Determine the [x, y] coordinate at the center of the cell enclosing the given text.  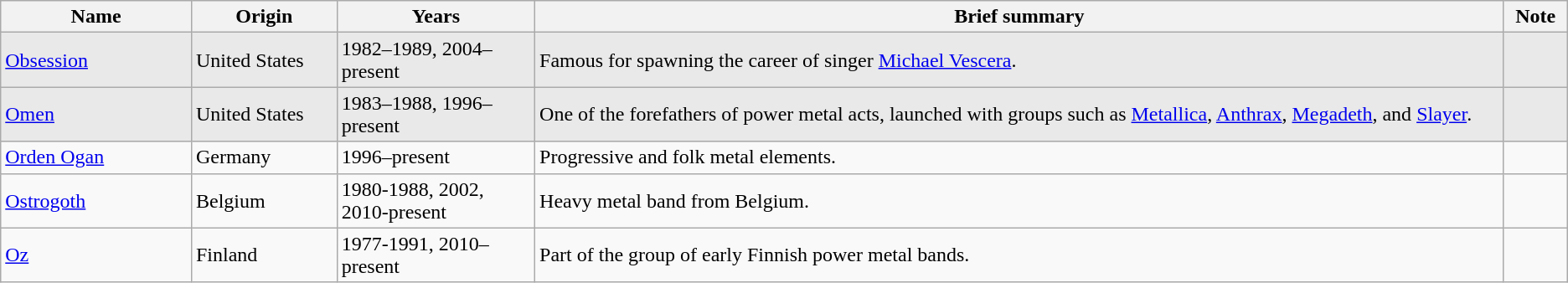
1977-1991, 2010–present [436, 255]
Famous for spawning the career of singer Michael Vescera. [1019, 60]
Progressive and folk metal elements. [1019, 157]
Orden Ogan [96, 157]
Name [96, 17]
Germany [264, 157]
1983–1988, 1996–present [436, 114]
Obsession [96, 60]
Oz [96, 255]
1996–present [436, 157]
1980-1988, 2002, 2010-present [436, 201]
Note [1535, 17]
Heavy metal band from Belgium. [1019, 201]
Origin [264, 17]
Brief summary [1019, 17]
Part of the group of early Finnish power metal bands. [1019, 255]
Ostrogoth [96, 201]
Omen [96, 114]
1982–1989, 2004–present [436, 60]
Years [436, 17]
Belgium [264, 201]
Finland [264, 255]
One of the forefathers of power metal acts, launched with groups such as Metallica, Anthrax, Megadeth, and Slayer. [1019, 114]
